For the text-containing cell, return its midpoint in (X, Y) coordinate format. 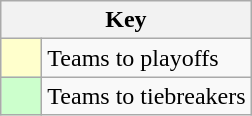
Teams to tiebreakers (146, 96)
Teams to playoffs (146, 58)
Key (126, 20)
